Return (X, Y) of the center of cell containing provided text 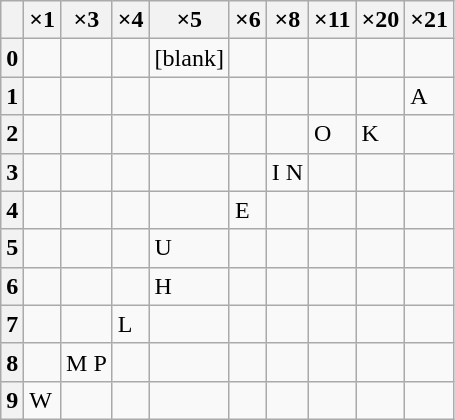
1 (12, 96)
5 (12, 248)
U (189, 248)
×21 (430, 20)
×6 (248, 20)
×5 (189, 20)
0 (12, 58)
H (189, 286)
×4 (130, 20)
E (248, 210)
×8 (287, 20)
×3 (87, 20)
[blank] (189, 58)
6 (12, 286)
O (332, 134)
I N (287, 172)
M P (87, 362)
A (430, 96)
8 (12, 362)
2 (12, 134)
×20 (380, 20)
4 (12, 210)
K (380, 134)
L (130, 324)
×11 (332, 20)
9 (12, 400)
3 (12, 172)
7 (12, 324)
W (42, 400)
×1 (42, 20)
